Return the [x, y] coordinate for the center point of the cell that contains the specified text.  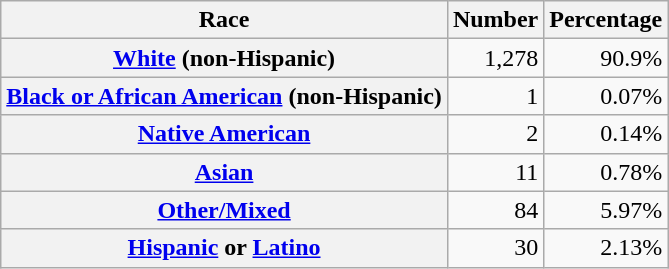
Percentage [606, 20]
2.13% [606, 248]
Asian [224, 172]
Native American [224, 134]
90.9% [606, 58]
White (non-Hispanic) [224, 58]
2 [495, 134]
1 [495, 96]
1,278 [495, 58]
30 [495, 248]
0.07% [606, 96]
Race [224, 20]
84 [495, 210]
Other/Mixed [224, 210]
0.78% [606, 172]
Black or African American (non-Hispanic) [224, 96]
5.97% [606, 210]
11 [495, 172]
Number [495, 20]
Hispanic or Latino [224, 248]
0.14% [606, 134]
